From the cell containing the given text, extract its center point as [x, y] coordinate. 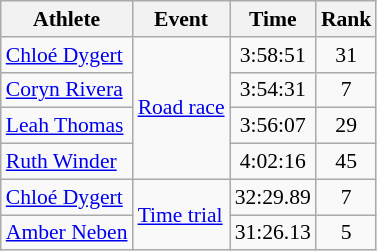
Event [182, 19]
3:58:51 [273, 55]
3:54:31 [273, 90]
29 [346, 126]
31:26.13 [273, 233]
5 [346, 233]
Rank [346, 19]
32:29.89 [273, 197]
Leah Thomas [67, 126]
Time [273, 19]
45 [346, 162]
Athlete [67, 19]
3:56:07 [273, 126]
Ruth Winder [67, 162]
Road race [182, 108]
Coryn Rivera [67, 90]
31 [346, 55]
Amber Neben [67, 233]
4:02:16 [273, 162]
Time trial [182, 214]
